From the cell containing the given text, extract its center point as [x, y] coordinate. 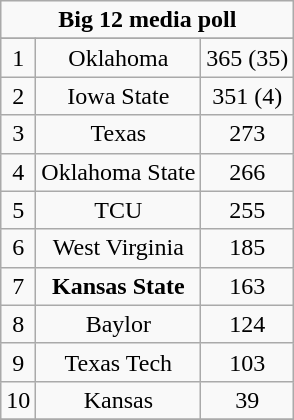
6 [18, 248]
7 [18, 286]
266 [248, 172]
Oklahoma [118, 58]
Oklahoma State [118, 172]
9 [18, 362]
Texas [118, 134]
Kansas State [118, 286]
163 [248, 286]
10 [18, 400]
103 [248, 362]
Iowa State [118, 96]
185 [248, 248]
365 (35) [248, 58]
3 [18, 134]
Big 12 media poll [148, 20]
351 (4) [248, 96]
39 [248, 400]
255 [248, 210]
273 [248, 134]
TCU [118, 210]
1 [18, 58]
124 [248, 324]
4 [18, 172]
8 [18, 324]
2 [18, 96]
Kansas [118, 400]
5 [18, 210]
West Virginia [118, 248]
Texas Tech [118, 362]
Baylor [118, 324]
